Pinpoint the cell where the given text exists, returning its [x, y] midpoint coordinate. 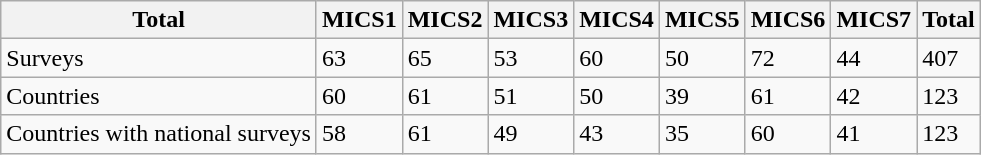
39 [702, 96]
72 [788, 58]
Countries with national surveys [159, 134]
65 [445, 58]
49 [531, 134]
407 [949, 58]
Surveys [159, 58]
MICS3 [531, 20]
51 [531, 96]
58 [359, 134]
Countries [159, 96]
35 [702, 134]
63 [359, 58]
MICS2 [445, 20]
42 [874, 96]
MICS1 [359, 20]
MICS4 [617, 20]
MICS6 [788, 20]
MICS5 [702, 20]
53 [531, 58]
43 [617, 134]
MICS7 [874, 20]
44 [874, 58]
41 [874, 134]
